Extract the [X, Y] coordinate from the center of the cell holding the provided text.  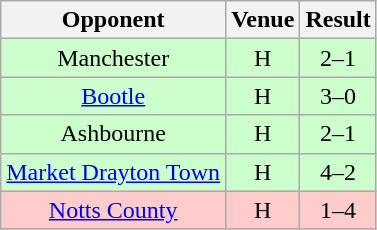
Manchester [114, 58]
Ashbourne [114, 134]
1–4 [338, 210]
3–0 [338, 96]
4–2 [338, 172]
Venue [263, 20]
Bootle [114, 96]
Opponent [114, 20]
Result [338, 20]
Notts County [114, 210]
Market Drayton Town [114, 172]
